Find where the given text appears and provide that cell's center as [X, Y] coordinate. 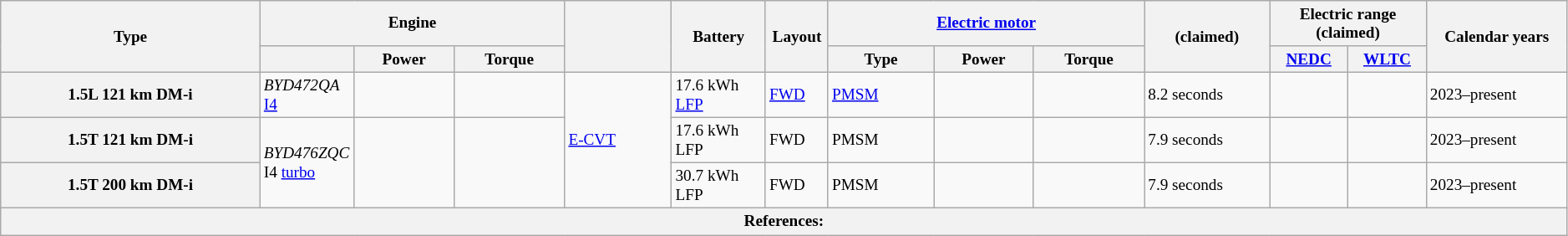
BYD472QA I4 [307, 95]
WLTC [1388, 59]
BYD476ZQC I4 turbo [307, 162]
1.5T 121 km DM-i [130, 140]
(claimed) [1207, 37]
E-CVT [618, 140]
1.5L 121 km DM-i [130, 95]
Electric range (claimed) [1348, 23]
8.2 seconds [1207, 95]
Electric motor [986, 23]
Battery [718, 37]
Engine [413, 23]
NEDC [1309, 59]
Layout [797, 37]
1.5T 200 km DM-i [130, 186]
30.7 kWh LFP [718, 186]
References: [784, 222]
Calendar years [1497, 37]
